Pinpoint the cell where the given text exists, returning its [x, y] midpoint coordinate. 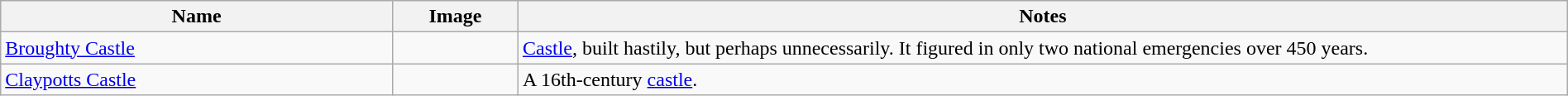
Notes [1042, 17]
Name [197, 17]
Image [455, 17]
A 16th-century castle. [1042, 79]
Claypotts Castle [197, 79]
Broughty Castle [197, 48]
Castle, built hastily, but perhaps unnecessarily. It figured in only two national emergencies over 450 years. [1042, 48]
